Identify which cell holds the provided text, then report its [x, y] central coordinate. 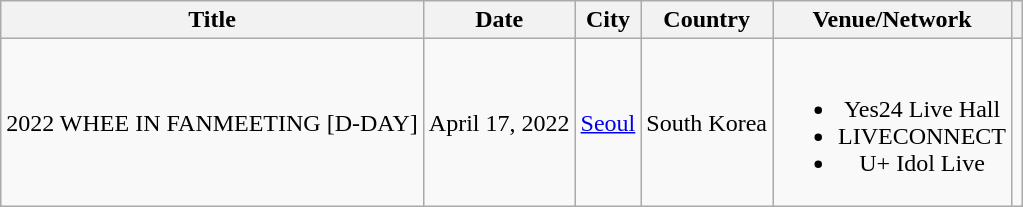
Date [499, 20]
April 17, 2022 [499, 122]
City [608, 20]
Yes24 Live HallLIVECONNECTU+ Idol Live [892, 122]
Title [212, 20]
Country [707, 20]
Venue/Network [892, 20]
Seoul [608, 122]
2022 WHEE IN FANMEETING [D-DAY] [212, 122]
South Korea [707, 122]
